From the cell containing the given text, extract its center point as (x, y) coordinate. 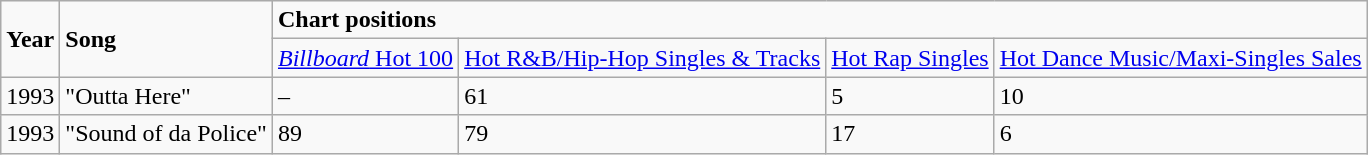
Chart positions (820, 20)
Hot Rap Singles (910, 58)
Song (166, 39)
Year (30, 39)
Hot R&B/Hip-Hop Singles & Tracks (642, 58)
– (365, 96)
"Sound of da Police" (166, 134)
89 (365, 134)
17 (910, 134)
Billboard Hot 100 (365, 58)
61 (642, 96)
6 (1180, 134)
79 (642, 134)
Hot Dance Music/Maxi-Singles Sales (1180, 58)
"Outta Here" (166, 96)
5 (910, 96)
10 (1180, 96)
